Identify which cell holds the provided text, then report its (X, Y) central coordinate. 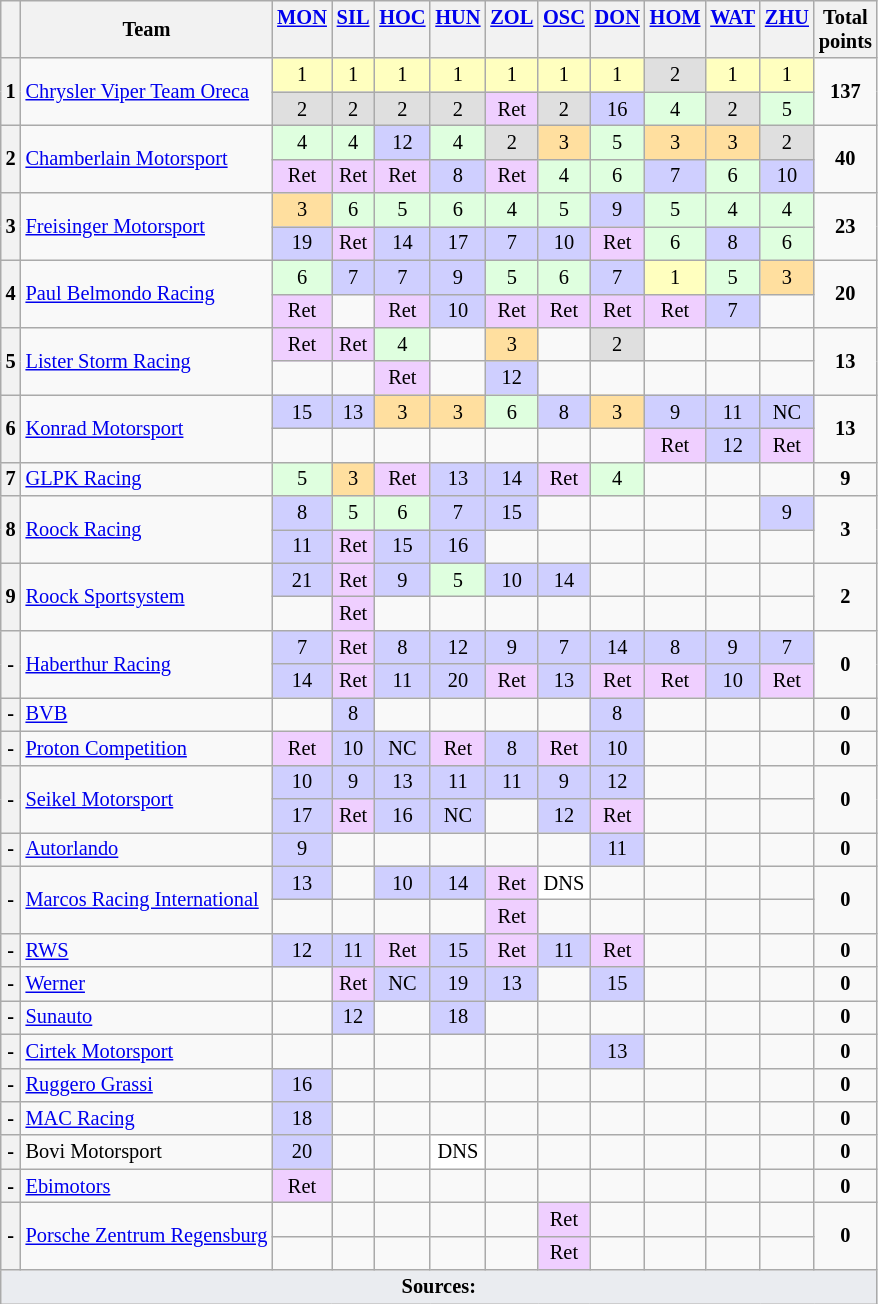
BVB (147, 714)
SIL (354, 29)
HOM (676, 29)
Roock Racing (147, 530)
Proton Competition (147, 748)
Roock Sportsystem (147, 596)
Chrysler Viper Team Oreca (147, 92)
Marcos Racing International (147, 900)
Konrad Motorsport (147, 428)
Freisinger Motorsport (147, 226)
MAC Racing (147, 1118)
OSC (564, 29)
HUN (458, 29)
Team (147, 29)
RWS (147, 950)
Autorlando (147, 849)
ZOL (512, 29)
Porsche Zentrum Regensburg (147, 1236)
Lister Storm Racing (147, 360)
ZHU (787, 29)
Totalpoints (846, 29)
Werner (147, 984)
Ebimotors (147, 1186)
Haberthur Racing (147, 664)
Paul Belmondo Racing (147, 294)
DON (618, 29)
137 (846, 92)
GLPK Racing (147, 479)
Chamberlain Motorsport (147, 158)
Seikel Motorsport (147, 798)
Cirtek Motorsport (147, 1051)
Bovi Motorsport (147, 1152)
40 (846, 158)
HOC (402, 29)
Ruggero Grassi (147, 1085)
Sunauto (147, 1017)
WAT (732, 29)
21 (302, 580)
23 (846, 226)
Sources: (439, 1287)
MON (302, 29)
